Pinpoint the cell where the given text exists, returning its [X, Y] midpoint coordinate. 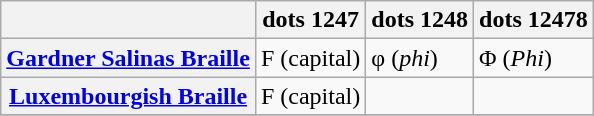
dots 1248 [420, 20]
dots 1247 [310, 20]
Luxembourgish Braille [128, 96]
Φ (Phi) [534, 58]
φ (phi) [420, 58]
dots 12478 [534, 20]
Gardner Salinas Braille [128, 58]
